From the cell containing the given text, extract its center point as (x, y) coordinate. 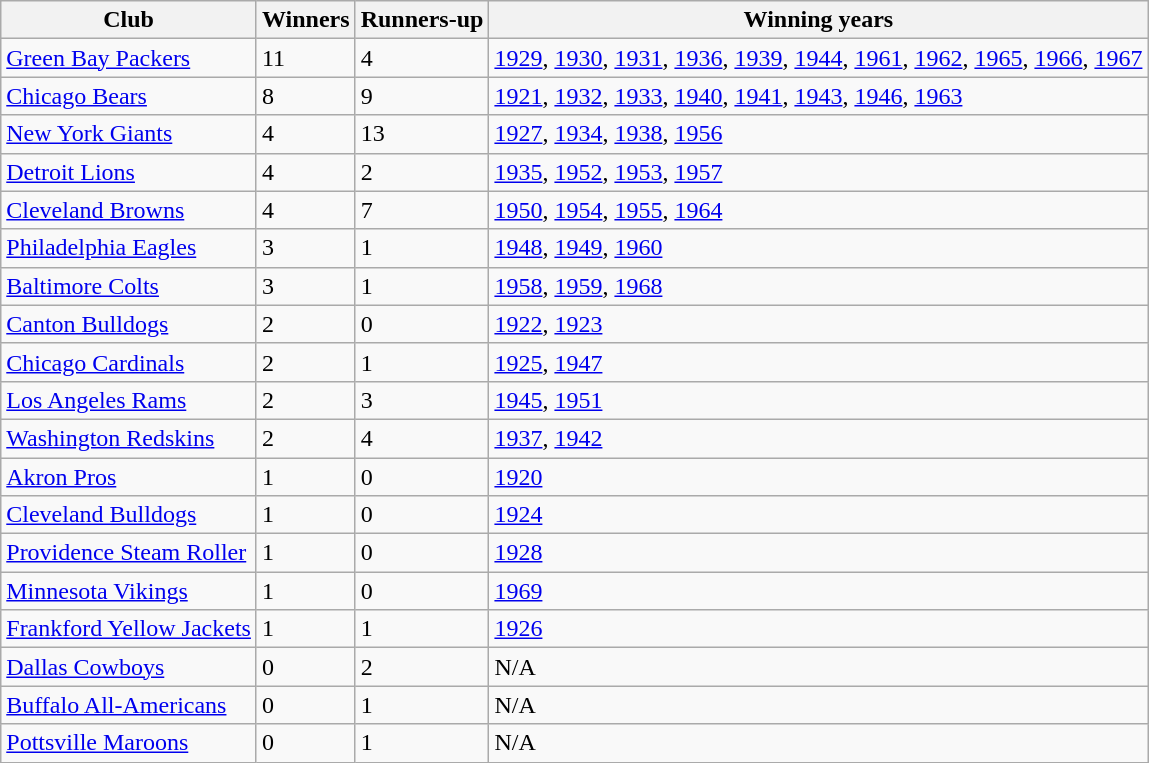
Providence Steam Roller (129, 553)
Dallas Cowboys (129, 667)
Detroit Lions (129, 172)
9 (422, 96)
New York Giants (129, 134)
1937, 1942 (818, 438)
Pottsville Maroons (129, 743)
Minnesota Vikings (129, 591)
1958, 1959, 1968 (818, 286)
1945, 1951 (818, 400)
1935, 1952, 1953, 1957 (818, 172)
1921, 1932, 1933, 1940, 1941, 1943, 1946, 1963 (818, 96)
Green Bay Packers (129, 58)
Cleveland Bulldogs (129, 515)
11 (306, 58)
Club (129, 20)
Akron Pros (129, 477)
1925, 1947 (818, 362)
1969 (818, 591)
Chicago Cardinals (129, 362)
1948, 1949, 1960 (818, 248)
Frankford Yellow Jackets (129, 629)
13 (422, 134)
Washington Redskins (129, 438)
Winning years (818, 20)
1924 (818, 515)
Chicago Bears (129, 96)
Los Angeles Rams (129, 400)
Baltimore Colts (129, 286)
1927, 1934, 1938, 1956 (818, 134)
7 (422, 210)
1929, 1930, 1931, 1936, 1939, 1944, 1961, 1962, 1965, 1966, 1967 (818, 58)
Winners (306, 20)
1920 (818, 477)
1922, 1923 (818, 324)
1928 (818, 553)
Cleveland Browns (129, 210)
Canton Bulldogs (129, 324)
Runners-up (422, 20)
1950, 1954, 1955, 1964 (818, 210)
Buffalo All-Americans (129, 705)
Philadelphia Eagles (129, 248)
1926 (818, 629)
8 (306, 96)
